Detect which cell encompasses the target text, then output its [x, y] center coordinate. 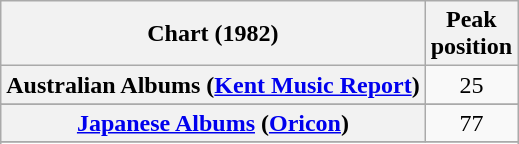
25 [471, 85]
Japanese Albums (Oricon) [213, 123]
Peakposition [471, 34]
77 [471, 123]
Australian Albums (Kent Music Report) [213, 85]
Chart (1982) [213, 34]
